For the text-containing cell, return its midpoint in (X, Y) coordinate format. 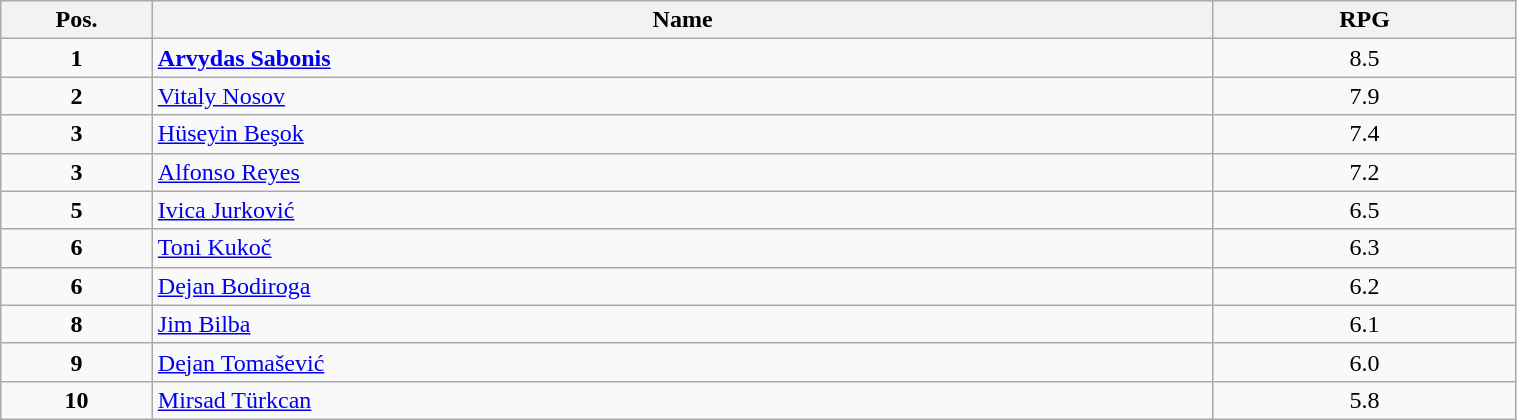
8 (77, 324)
6.3 (1364, 248)
RPG (1364, 20)
6.2 (1364, 286)
Jim Bilba (682, 324)
Hüseyin Beşok (682, 134)
Pos. (77, 20)
2 (77, 96)
Ivica Jurković (682, 210)
7.9 (1364, 96)
8.5 (1364, 58)
10 (77, 400)
Dejan Tomašević (682, 362)
Toni Kukoč (682, 248)
Name (682, 20)
6.0 (1364, 362)
6.5 (1364, 210)
6.1 (1364, 324)
9 (77, 362)
Mirsad Türkcan (682, 400)
5.8 (1364, 400)
5 (77, 210)
1 (77, 58)
7.4 (1364, 134)
Dejan Bodiroga (682, 286)
Vitaly Nosov (682, 96)
Arvydas Sabonis (682, 58)
7.2 (1364, 172)
Alfonso Reyes (682, 172)
